Detect which cell encompasses the target text, then output its [x, y] center coordinate. 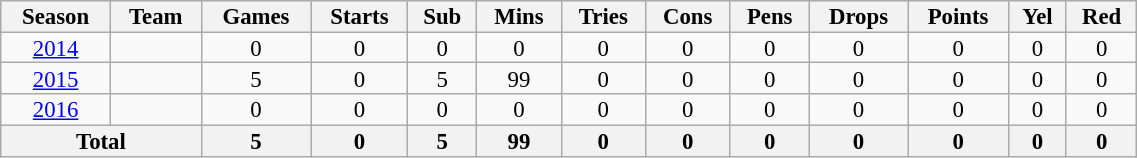
Cons [688, 16]
Games [256, 16]
Tries [603, 16]
Yel [1037, 16]
Mins [520, 16]
2015 [56, 78]
Starts [360, 16]
Points [958, 16]
2016 [56, 110]
Team [156, 16]
Sub [442, 16]
Total [101, 140]
Pens [770, 16]
Season [56, 16]
Drops [858, 16]
Red [1101, 16]
2014 [56, 48]
